Search for the cell housing the specified text and yield its (X, Y) center coordinate. 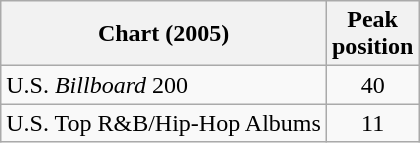
U.S. Top R&B/Hip-Hop Albums (164, 123)
U.S. Billboard 200 (164, 85)
Peakposition (372, 34)
40 (372, 85)
Chart (2005) (164, 34)
11 (372, 123)
